Provide the [X, Y] coordinate of the cell's center where the given text is located.  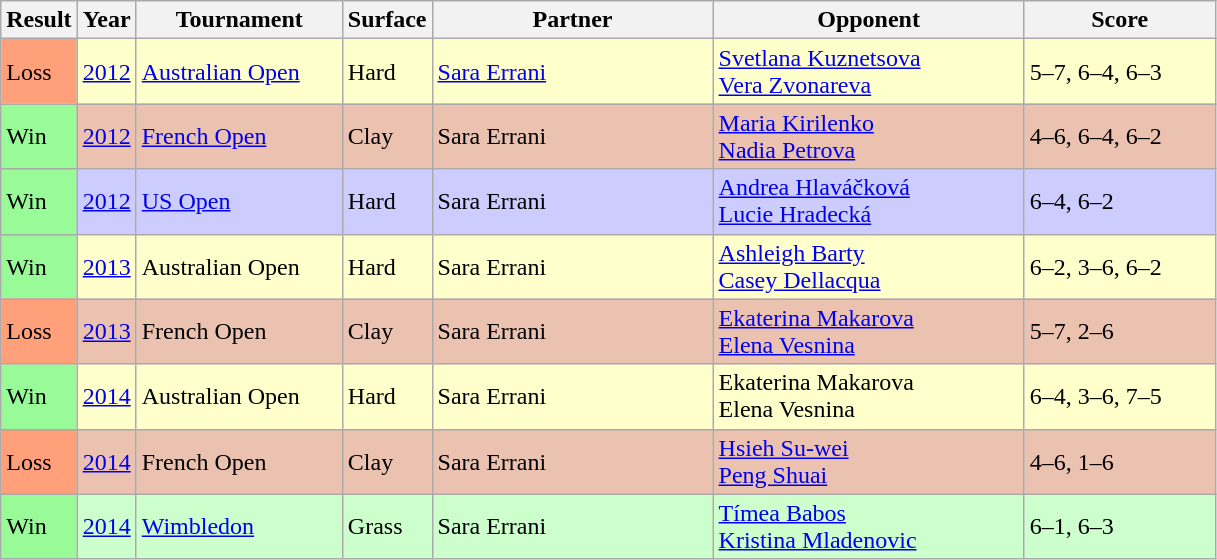
Ashleigh Barty Casey Dellacqua [868, 266]
Year [106, 20]
5–7, 6–4, 6–3 [1120, 72]
Tímea Babos Kristina Mladenovic [868, 526]
Opponent [868, 20]
4–6, 6–4, 6–2 [1120, 136]
6–1, 6–3 [1120, 526]
Partner [572, 20]
Hsieh Su-wei Peng Shuai [868, 462]
US Open [239, 202]
Svetlana Kuznetsova Vera Zvonareva [868, 72]
Andrea Hlaváčková Lucie Hradecká [868, 202]
Grass [387, 526]
6–2, 3–6, 6–2 [1120, 266]
5–7, 2–6 [1120, 332]
6–4, 6–2 [1120, 202]
Maria Kirilenko Nadia Petrova [868, 136]
Wimbledon [239, 526]
Surface [387, 20]
Score [1120, 20]
6–4, 3–6, 7–5 [1120, 396]
Tournament [239, 20]
4–6, 1–6 [1120, 462]
Result [39, 20]
